Detect which cell encompasses the target text, then output its (X, Y) center coordinate. 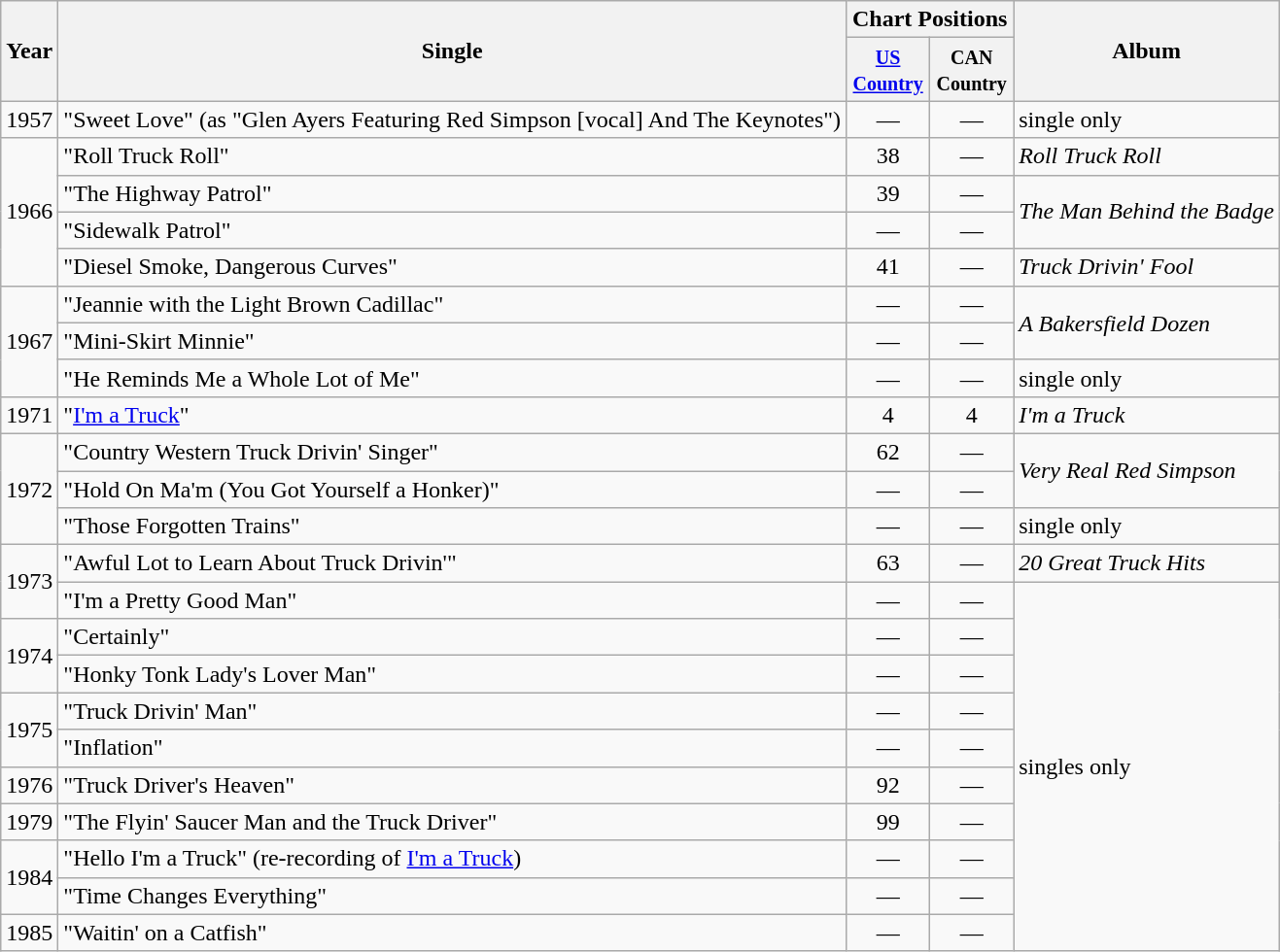
1972 (29, 489)
1974 (29, 656)
1967 (29, 341)
"Inflation" (453, 748)
"Time Changes Everything" (453, 896)
Very Real Red Simpson (1147, 470)
"The Flyin' Saucer Man and the Truck Driver" (453, 822)
"Those Forgotten Trains" (453, 527)
singles only (1147, 767)
1985 (29, 933)
38 (888, 156)
1984 (29, 877)
A Bakersfield Dozen (1147, 323)
"Hello I'm a Truck" (re-recording of I'm a Truck) (453, 859)
"Diesel Smoke, Dangerous Curves" (453, 267)
The Man Behind the Badge (1147, 212)
1976 (29, 785)
Single (453, 51)
1957 (29, 119)
20 Great Truck Hits (1147, 563)
99 (888, 822)
1979 (29, 822)
"Certainly" (453, 637)
"Honky Tonk Lady's Lover Man" (453, 674)
Year (29, 51)
Chart Positions (930, 19)
"I'm a Pretty Good Man" (453, 600)
"Truck Driver's Heaven" (453, 785)
US Country (888, 70)
"Awful Lot to Learn About Truck Drivin'" (453, 563)
"Hold On Ma'm (You Got Yourself a Honker)" (453, 489)
"Country Western Truck Drivin' Singer" (453, 452)
1966 (29, 212)
"Sweet Love" (as "Glen Ayers Featuring Red Simpson [vocal] And The Keynotes") (453, 119)
"Roll Truck Roll" (453, 156)
Album (1147, 51)
41 (888, 267)
"Mini-Skirt Minnie" (453, 341)
92 (888, 785)
"Sidewalk Patrol" (453, 230)
1975 (29, 730)
63 (888, 563)
"I'm a Truck" (453, 415)
"Waitin' on a Catfish" (453, 933)
62 (888, 452)
1971 (29, 415)
"The Highway Patrol" (453, 193)
"He Reminds Me a Whole Lot of Me" (453, 378)
39 (888, 193)
1973 (29, 582)
Roll Truck Roll (1147, 156)
CAN Country (972, 70)
I'm a Truck (1147, 415)
"Truck Drivin' Man" (453, 711)
"Jeannie with the Light Brown Cadillac" (453, 304)
Truck Drivin' Fool (1147, 267)
